Detect which cell encompasses the target text, then output its [X, Y] center coordinate. 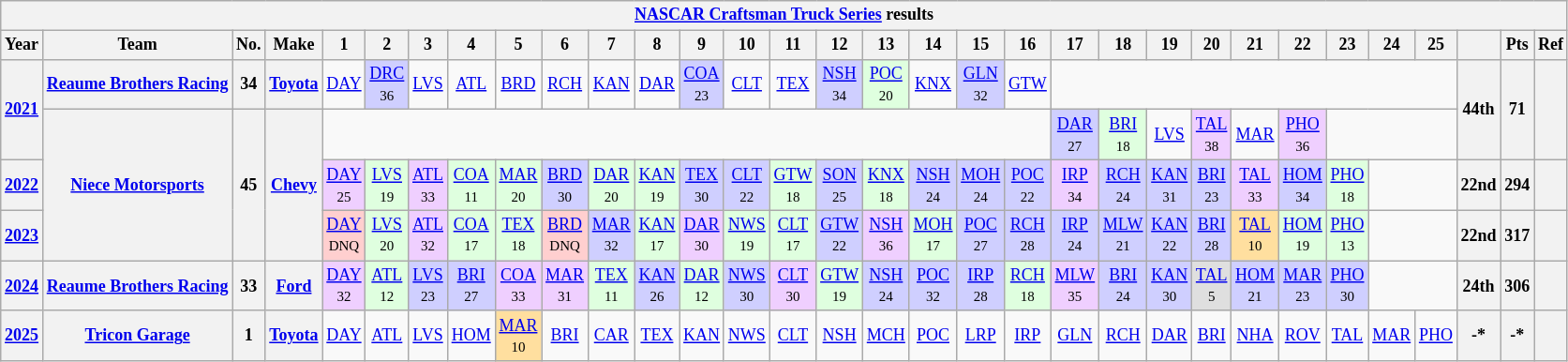
IRP24 [1074, 235]
19 [1170, 45]
BRD [518, 84]
MCH [886, 336]
TEX11 [611, 286]
HOM [470, 336]
RCH18 [1028, 286]
DAR12 [702, 286]
MAR31 [565, 286]
DAY25 [344, 185]
13 [886, 45]
2022 [22, 185]
TEX18 [518, 235]
Make [294, 45]
PHO [1436, 336]
MOH24 [980, 185]
PHO36 [1303, 135]
15 [980, 45]
RCH28 [1028, 235]
MLW35 [1074, 286]
TEX30 [702, 185]
2023 [22, 235]
BRI23 [1212, 185]
17 [1074, 45]
CLT17 [793, 235]
DAYDNQ [344, 235]
BRI28 [1212, 235]
COA23 [702, 84]
Year [22, 45]
NWS [746, 336]
11 [793, 45]
NWS30 [746, 286]
294 [1517, 185]
NASCAR Craftsman Truck Series results [784, 15]
DAR27 [1074, 135]
NSH34 [840, 84]
PHO18 [1348, 185]
44th [1479, 109]
GTW18 [793, 185]
GTW22 [840, 235]
POC20 [886, 84]
20 [1212, 45]
71 [1517, 109]
KAN22 [1170, 235]
MAR23 [1303, 286]
Ref [1551, 45]
8 [657, 45]
25 [1436, 45]
KAN31 [1170, 185]
6 [565, 45]
TAL5 [1212, 286]
22 [1303, 45]
23 [1348, 45]
2025 [22, 336]
LVS19 [387, 185]
2 [387, 45]
NSH [840, 336]
TAL33 [1256, 185]
PHO30 [1348, 286]
COA17 [470, 235]
COA11 [470, 185]
BRDDNQ [565, 235]
Team [137, 45]
MLW21 [1123, 235]
RCH24 [1123, 185]
10 [746, 45]
ATL12 [387, 286]
24th [1479, 286]
NSH36 [886, 235]
BRI27 [470, 286]
DAY32 [344, 286]
21 [1256, 45]
2024 [22, 286]
PHO13 [1348, 235]
ATL33 [428, 185]
ROV [1303, 336]
KAN19 [657, 185]
12 [840, 45]
BRI18 [1123, 135]
MOH17 [933, 235]
BRD30 [565, 185]
POC22 [1028, 185]
18 [1123, 45]
14 [933, 45]
No. [249, 45]
GLN32 [980, 84]
COA33 [518, 286]
CAR [611, 336]
16 [1028, 45]
306 [1517, 286]
MAR32 [611, 235]
317 [1517, 235]
DAR30 [702, 235]
9 [702, 45]
MAR10 [518, 336]
IRP34 [1074, 185]
34 [249, 84]
45 [249, 186]
TAL38 [1212, 135]
Tricon Garage [137, 336]
Chevy [294, 186]
2021 [22, 109]
Niece Motorsports [137, 186]
5 [518, 45]
KNX18 [886, 185]
4 [470, 45]
GLN [1074, 336]
NHA [1256, 336]
Ford [294, 286]
LVS20 [387, 235]
24 [1392, 45]
TAL10 [1256, 235]
LVS23 [428, 286]
HOM21 [1256, 286]
MAR20 [518, 185]
ATL32 [428, 235]
HOM19 [1303, 235]
NWS19 [746, 235]
HOM34 [1303, 185]
TAL [1348, 336]
IRP28 [980, 286]
KAN17 [657, 235]
DRC36 [387, 84]
33 [249, 286]
Pts [1517, 45]
CLT30 [793, 286]
GTW19 [840, 286]
SON25 [840, 185]
3 [428, 45]
DAR20 [611, 185]
POC [933, 336]
7 [611, 45]
POC32 [933, 286]
BRI24 [1123, 286]
POC27 [980, 235]
GTW [1028, 84]
KAN30 [1170, 286]
CLT22 [746, 185]
KAN26 [657, 286]
IRP [1028, 336]
LRP [980, 336]
KNX [933, 84]
